Pinpoint the cell where the given text exists, returning its [x, y] midpoint coordinate. 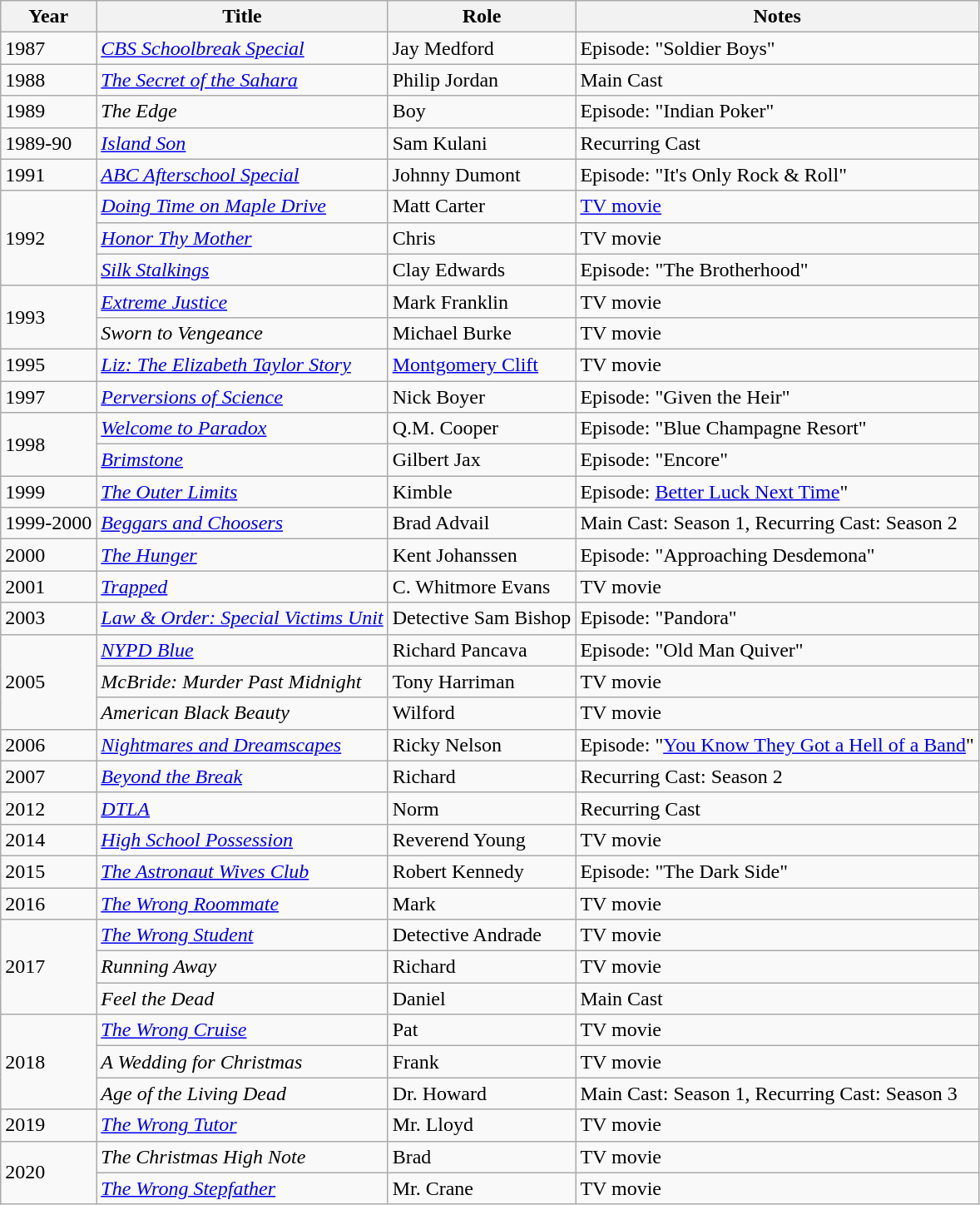
Beyond the Break [242, 776]
A Wedding for Christmas [242, 1062]
1999 [48, 492]
Ricky Nelson [482, 745]
Nightmares and Dreamscapes [242, 745]
Welcome to Paradox [242, 429]
The Wrong Roommate [242, 903]
Episode: "Approaching Desdemona" [777, 555]
Reverend Young [482, 840]
Mark [482, 903]
Gilbert Jax [482, 460]
DTLA [242, 808]
Brad [482, 1157]
2005 [48, 682]
Frank [482, 1062]
The Wrong Cruise [242, 1030]
Episode: "Pandora" [777, 618]
Feel the Dead [242, 999]
Detective Andrade [482, 935]
2012 [48, 808]
Dr. Howard [482, 1093]
Doing Time on Maple Drive [242, 206]
Brad Advail [482, 523]
2003 [48, 618]
Trapped [242, 587]
The Wrong Stepfather [242, 1188]
McBride: Murder Past Midnight [242, 682]
2017 [48, 967]
Philip Jordan [482, 80]
The Christmas High Note [242, 1157]
Age of the Living Dead [242, 1093]
Kent Johanssen [482, 555]
2018 [48, 1062]
2019 [48, 1125]
C. Whitmore Evans [482, 587]
Main Cast: Season 1, Recurring Cast: Season 3 [777, 1093]
Mark Franklin [482, 301]
1989-90 [48, 143]
Episode: "Given the Heir" [777, 397]
Recurring Cast: Season 2 [777, 776]
Island Son [242, 143]
The Wrong Tutor [242, 1125]
Notes [777, 17]
Perversions of Science [242, 397]
Boy [482, 112]
Chris [482, 238]
Kimble [482, 492]
1988 [48, 80]
The Outer Limits [242, 492]
Nick Boyer [482, 397]
Episode: "Encore" [777, 460]
2000 [48, 555]
Jay Medford [482, 48]
Episode: "You Know They Got a Hell of a Band" [777, 745]
Liz: The Elizabeth Taylor Story [242, 364]
Episode: "Soldier Boys" [777, 48]
Episode: "Indian Poker" [777, 112]
Silk Stalkings [242, 270]
1989 [48, 112]
Richard Pancava [482, 650]
Title [242, 17]
Robert Kennedy [482, 871]
High School Possession [242, 840]
2016 [48, 903]
Honor Thy Mother [242, 238]
The Hunger [242, 555]
1995 [48, 364]
1999-2000 [48, 523]
1997 [48, 397]
2015 [48, 871]
Daniel [482, 999]
Norm [482, 808]
Year [48, 17]
Detective Sam Bishop [482, 618]
Montgomery Clift [482, 364]
ABC Afterschool Special [242, 175]
Beggars and Choosers [242, 523]
Matt Carter [482, 206]
American Black Beauty [242, 713]
1992 [48, 238]
2020 [48, 1173]
Pat [482, 1030]
The Astronaut Wives Club [242, 871]
Johnny Dumont [482, 175]
CBS Schoolbreak Special [242, 48]
1987 [48, 48]
Episode: "The Brotherhood" [777, 270]
Extreme Justice [242, 301]
2007 [48, 776]
Brimstone [242, 460]
Episode: "Blue Champagne Resort" [777, 429]
Tony Harriman [482, 682]
1998 [48, 444]
Michael Burke [482, 333]
The Wrong Student [242, 935]
The Edge [242, 112]
1993 [48, 317]
Main Cast: Season 1, Recurring Cast: Season 2 [777, 523]
Role [482, 17]
Clay Edwards [482, 270]
Episode: Better Luck Next Time" [777, 492]
Wilford [482, 713]
Law & Order: Special Victims Unit [242, 618]
1991 [48, 175]
Mr. Crane [482, 1188]
Episode: "Old Man Quiver" [777, 650]
Mr. Lloyd [482, 1125]
Running Away [242, 967]
Episode: "It's Only Rock & Roll" [777, 175]
2014 [48, 840]
2001 [48, 587]
The Secret of the Sahara [242, 80]
Q.M. Cooper [482, 429]
Sworn to Vengeance [242, 333]
Episode: "The Dark Side" [777, 871]
2006 [48, 745]
NYPD Blue [242, 650]
Sam Kulani [482, 143]
